Scan for the cell matching the given text and deliver its (X, Y) coordinate at center. 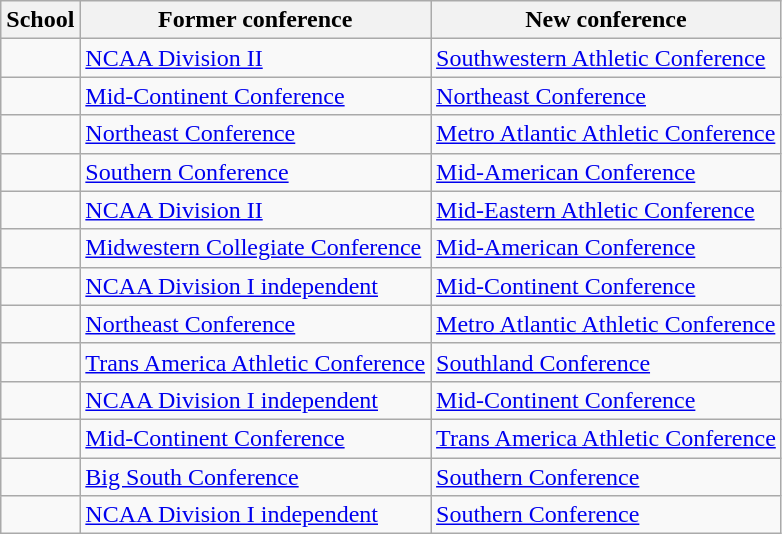
Big South Conference (256, 477)
Mid-Eastern Athletic Conference (606, 210)
Southland Conference (606, 362)
New conference (606, 20)
Former conference (256, 20)
Southwestern Athletic Conference (606, 58)
School (40, 20)
Midwestern Collegiate Conference (256, 248)
